From the cell containing the given text, extract its center point as (x, y) coordinate. 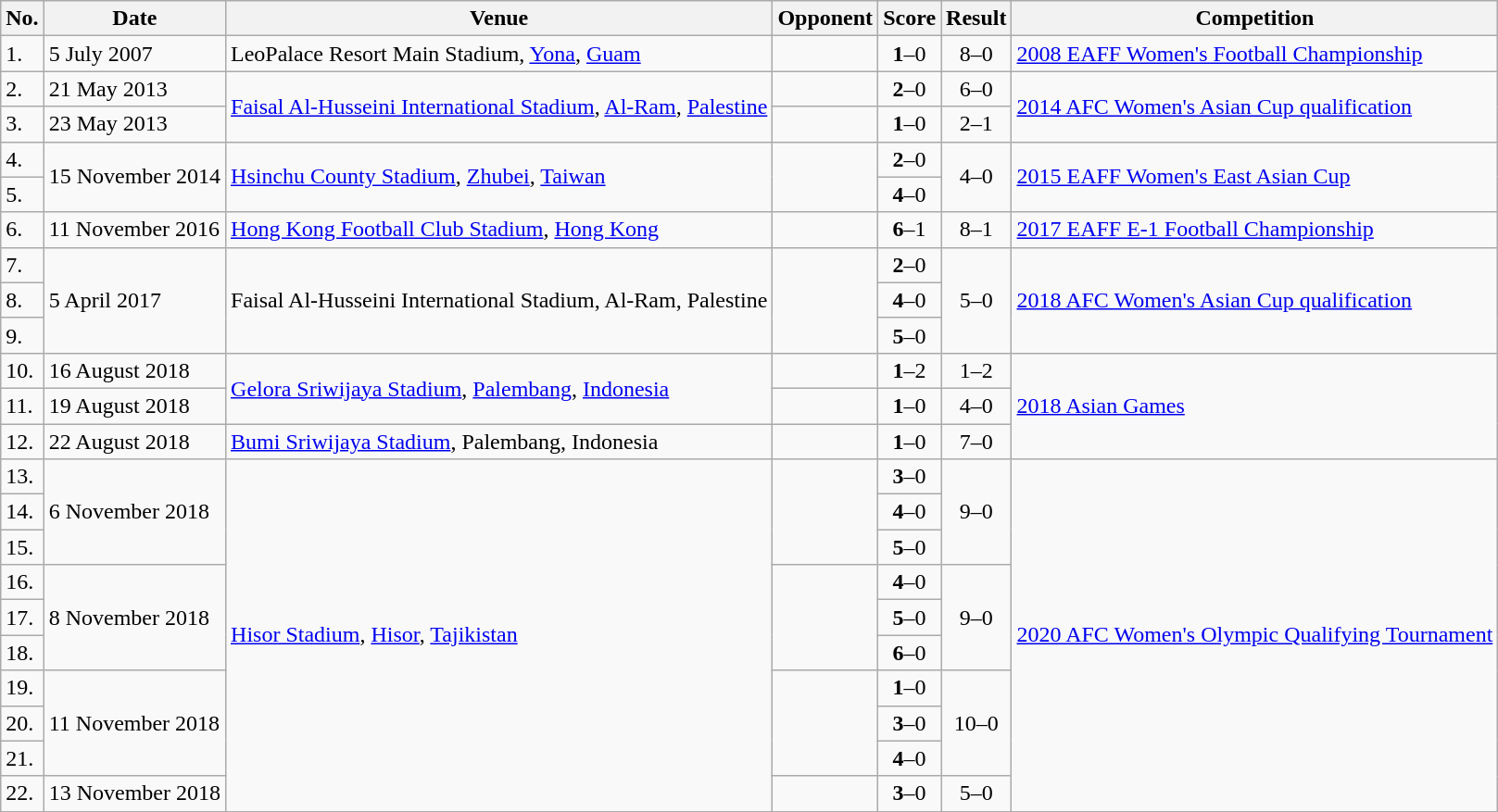
2008 EAFF Women's Football Championship (1254, 54)
14. (22, 512)
22. (22, 793)
10. (22, 370)
7. (22, 265)
16 August 2018 (134, 370)
4. (22, 159)
15 November 2014 (134, 177)
2018 AFC Women's Asian Cup qualification (1254, 300)
5 July 2007 (134, 54)
Hong Kong Football Club Stadium, Hong Kong (499, 230)
13. (22, 477)
17. (22, 618)
2017 EAFF E-1 Football Championship (1254, 230)
6. (22, 230)
2020 AFC Women's Olympic Qualifying Tournament (1254, 635)
Score (910, 19)
2015 EAFF Women's East Asian Cup (1254, 177)
8–1 (976, 230)
2014 AFC Women's Asian Cup qualification (1254, 106)
Date (134, 19)
12. (22, 442)
7–0 (976, 442)
2–1 (976, 124)
8–0 (976, 54)
11 November 2018 (134, 723)
LeoPalace Resort Main Stadium, Yona, Guam (499, 54)
Opponent (825, 19)
11. (22, 406)
Venue (499, 19)
Result (976, 19)
19. (22, 688)
Gelora Sriwijaya Stadium, Palembang, Indonesia (499, 388)
15. (22, 547)
22 August 2018 (134, 442)
Hisor Stadium, Hisor, Tajikistan (499, 635)
21. (22, 758)
19 August 2018 (134, 406)
16. (22, 582)
8. (22, 300)
6 November 2018 (134, 512)
23 May 2013 (134, 124)
6–1 (910, 230)
Hsinchu County Stadium, Zhubei, Taiwan (499, 177)
8 November 2018 (134, 618)
9. (22, 335)
5. (22, 194)
2018 Asian Games (1254, 406)
20. (22, 723)
No. (22, 19)
5 April 2017 (134, 300)
Bumi Sriwijaya Stadium, Palembang, Indonesia (499, 442)
Competition (1254, 19)
1. (22, 54)
11 November 2016 (134, 230)
3. (22, 124)
10–0 (976, 723)
13 November 2018 (134, 793)
2. (22, 89)
18. (22, 653)
21 May 2013 (134, 89)
